Determine the [X, Y] coordinate at the center of the cell enclosing the given text.  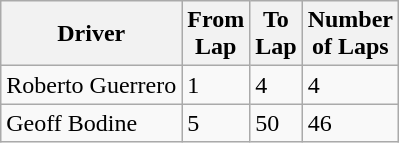
Numberof Laps [350, 34]
1 [216, 85]
Geoff Bodine [92, 123]
FromLap [216, 34]
Roberto Guerrero [92, 85]
ToLap [276, 34]
5 [216, 123]
Driver [92, 34]
46 [350, 123]
50 [276, 123]
